Detect which cell encompasses the target text, then output its (X, Y) center coordinate. 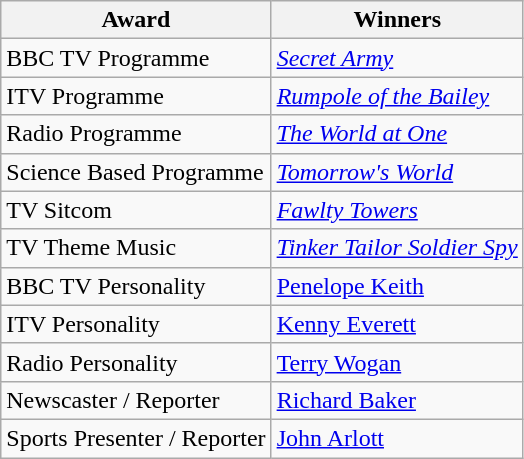
Winners (397, 20)
Terry Wogan (397, 362)
Rumpole of the Bailey (397, 96)
Sports Presenter / Reporter (136, 438)
BBC TV Programme (136, 58)
Fawlty Towers (397, 210)
Newscaster / Reporter (136, 400)
Radio Personality (136, 362)
The World at One (397, 134)
Penelope Keith (397, 286)
Kenny Everett (397, 324)
ITV Programme (136, 96)
BBC TV Personality (136, 286)
Secret Army (397, 58)
Tinker Tailor Soldier Spy (397, 248)
TV Sitcom (136, 210)
ITV Personality (136, 324)
TV Theme Music (136, 248)
Richard Baker (397, 400)
John Arlott (397, 438)
Radio Programme (136, 134)
Award (136, 20)
Tomorrow's World (397, 172)
Science Based Programme (136, 172)
